Provide the (X, Y) coordinate of the cell's center where the given text is located.  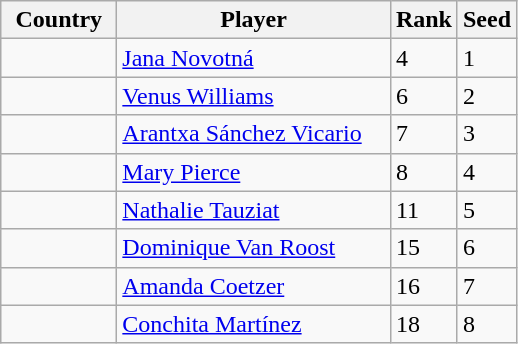
Dominique Van Roost (254, 248)
3 (486, 134)
1 (486, 58)
2 (486, 96)
Nathalie Tauziat (254, 210)
Rank (424, 20)
16 (424, 286)
Amanda Coetzer (254, 286)
Jana Novotná (254, 58)
18 (424, 324)
Mary Pierce (254, 172)
Country (59, 20)
11 (424, 210)
Venus Williams (254, 96)
Arantxa Sánchez Vicario (254, 134)
Seed (486, 20)
Player (254, 20)
15 (424, 248)
5 (486, 210)
Conchita Martínez (254, 324)
